Identify which cell holds the provided text, then report its [X, Y] central coordinate. 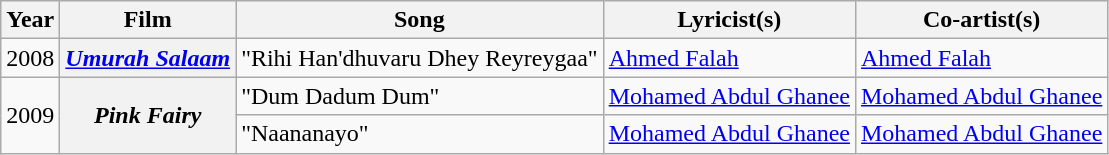
Song [420, 20]
2008 [30, 58]
Pink Fairy [148, 115]
Co-artist(s) [981, 20]
"Dum Dadum Dum" [420, 96]
"Rihi Han'dhuvaru Dhey Reyreygaa" [420, 58]
"Naananayo" [420, 134]
Umurah Salaam [148, 58]
2009 [30, 115]
Year [30, 20]
Film [148, 20]
Lyricist(s) [729, 20]
